From the cell containing the given text, extract its center point as (x, y) coordinate. 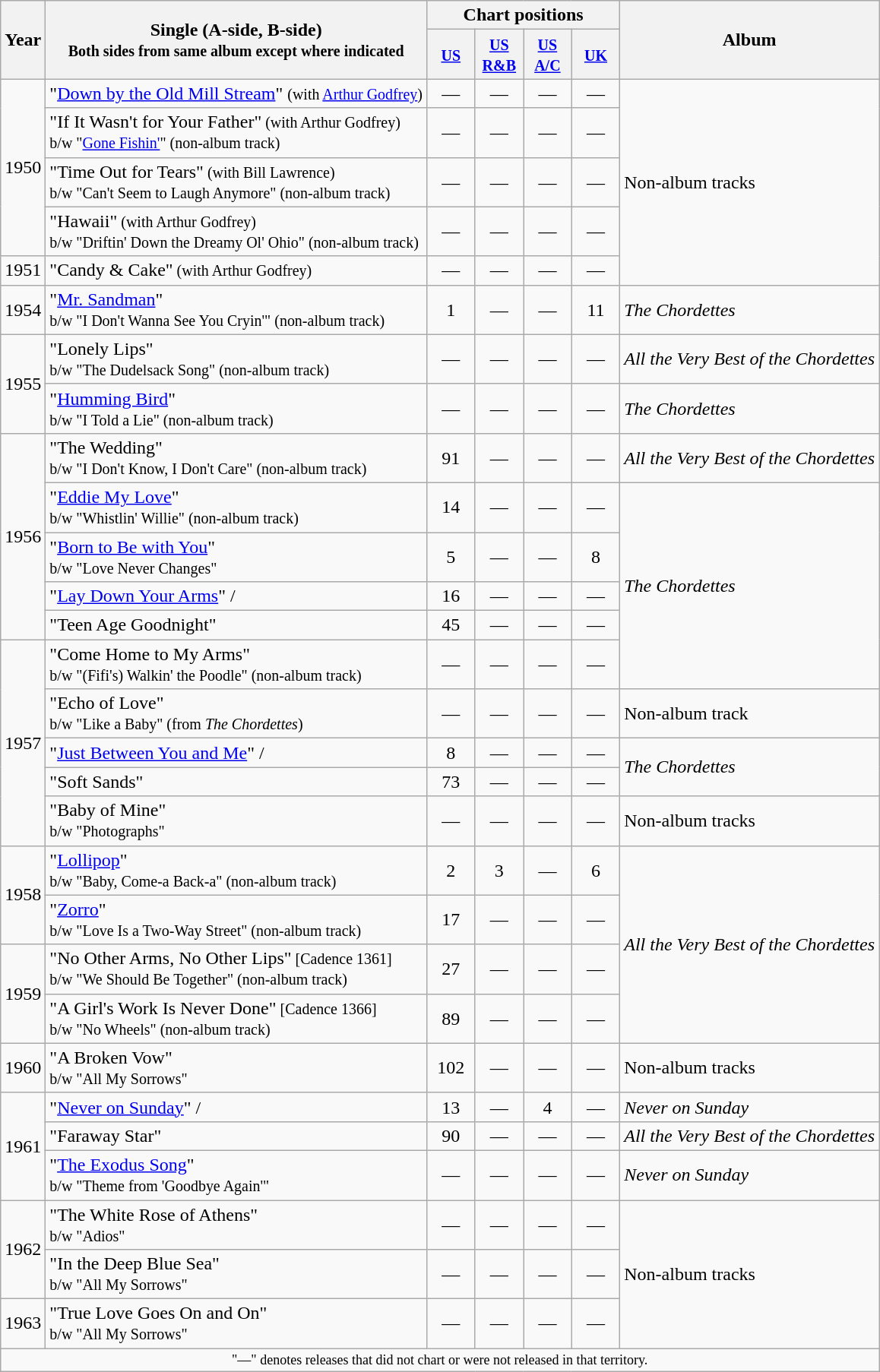
UK (596, 55)
27 (451, 969)
"Born to Be with You"b/w "Love Never Changes" (236, 556)
13 (451, 1107)
USA/C (548, 55)
"True Love Goes On and On"b/w "All My Sorrows" (236, 1323)
3 (499, 871)
"—" denotes releases that did not chart or were not released in that territory. (440, 1360)
Album (749, 40)
"Zorro"b/w "Love Is a Two-Way Street" (non-album track) (236, 919)
"Just Between You and Me" / (236, 753)
45 (451, 625)
1954 (23, 310)
Chart positions (523, 15)
"Faraway Star" (236, 1136)
1961 (23, 1146)
"If It Wasn't for Your Father" (with Arthur Godfrey)b/w "Gone Fishin'" (non-album track) (236, 132)
1960 (23, 1068)
"Down by the Old Mill Stream" (with Arthur Godfrey) (236, 93)
2 (451, 871)
1962 (23, 1250)
"Teen Age Goodnight" (236, 625)
"Hawaii" (with Arthur Godfrey)b/w "Driftin' Down the Dreamy Ol' Ohio" (non-album track) (236, 231)
17 (451, 919)
Single (A-side, B-side)Both sides from same album except where indicated (236, 40)
"Baby of Mine"b/w "Photographs" (236, 820)
4 (548, 1107)
"Mr. Sandman"b/w "I Don't Wanna See You Cryin'" (non-album track) (236, 310)
102 (451, 1068)
"The Wedding"b/w "I Don't Know, I Don't Care" (non-album track) (236, 457)
11 (596, 310)
"Time Out for Tears" (with Bill Lawrence)b/w "Can't Seem to Laugh Anymore" (non-album track) (236, 182)
USR&B (499, 55)
"Eddie My Love"b/w "Whistlin' Willie" (non-album track) (236, 507)
"Lonely Lips"b/w "The Dudelsack Song" (non-album track) (236, 359)
"Humming Bird"b/w "I Told a Lie" (non-album track) (236, 409)
"Never on Sunday" / (236, 1107)
US (451, 55)
16 (451, 596)
1959 (23, 994)
"A Girl's Work Is Never Done" [Cadence 1366]b/w "No Wheels" (non-album track) (236, 1018)
91 (451, 457)
Non-album track (749, 714)
"Lollipop"b/w "Baby, Come-a Back-a" (non-album track) (236, 871)
"In the Deep Blue Sea"b/w "All My Sorrows" (236, 1275)
"Soft Sands" (236, 782)
1955 (23, 384)
6 (596, 871)
"Lay Down Your Arms" / (236, 596)
73 (451, 782)
Year (23, 40)
"No Other Arms, No Other Lips" [Cadence 1361]b/w "We Should Be Together" (non-album track) (236, 969)
1958 (23, 895)
1957 (23, 743)
"The Exodus Song"b/w "Theme from 'Goodbye Again'" (236, 1174)
1951 (23, 270)
"The White Rose of Athens"b/w "Adios" (236, 1225)
"Come Home to My Arms"b/w "(Fifi's) Walkin' the Poodle" (non-album track) (236, 664)
1956 (23, 536)
1963 (23, 1323)
5 (451, 556)
90 (451, 1136)
"Candy & Cake" (with Arthur Godfrey) (236, 270)
"Echo of Love"b/w "Like a Baby" (from The Chordettes) (236, 714)
1950 (23, 167)
1 (451, 310)
89 (451, 1018)
14 (451, 507)
"A Broken Vow"b/w "All My Sorrows" (236, 1068)
